Output the (x, y) coordinate of the center of the cell containing the given text.  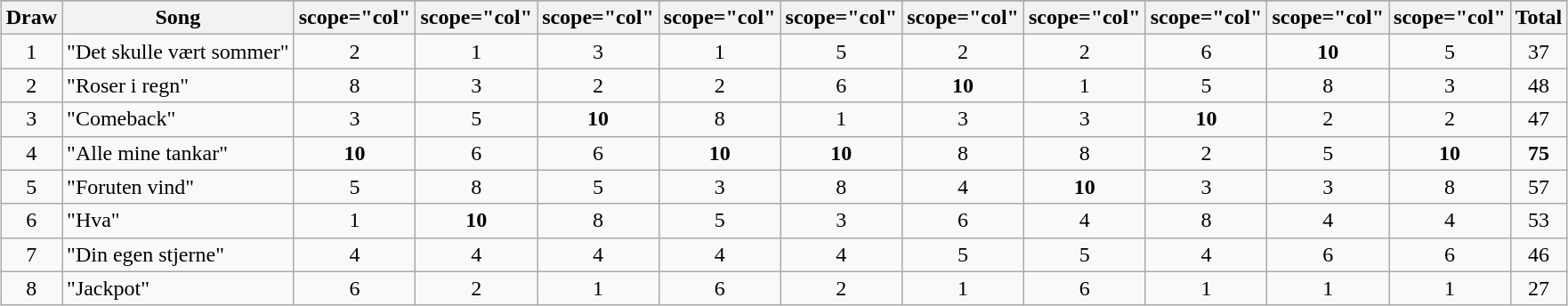
27 (1539, 288)
"Foruten vind" (178, 187)
46 (1539, 254)
"Comeback" (178, 119)
"Roser i regn" (178, 85)
"Alle mine tankar" (178, 153)
Total (1539, 18)
Song (178, 18)
"Hva" (178, 221)
53 (1539, 221)
"Jackpot" (178, 288)
37 (1539, 52)
"Din egen stjerne" (178, 254)
47 (1539, 119)
7 (31, 254)
Draw (31, 18)
57 (1539, 187)
"Det skulle vært sommer" (178, 52)
75 (1539, 153)
48 (1539, 85)
